Detect which cell encompasses the target text, then output its (x, y) center coordinate. 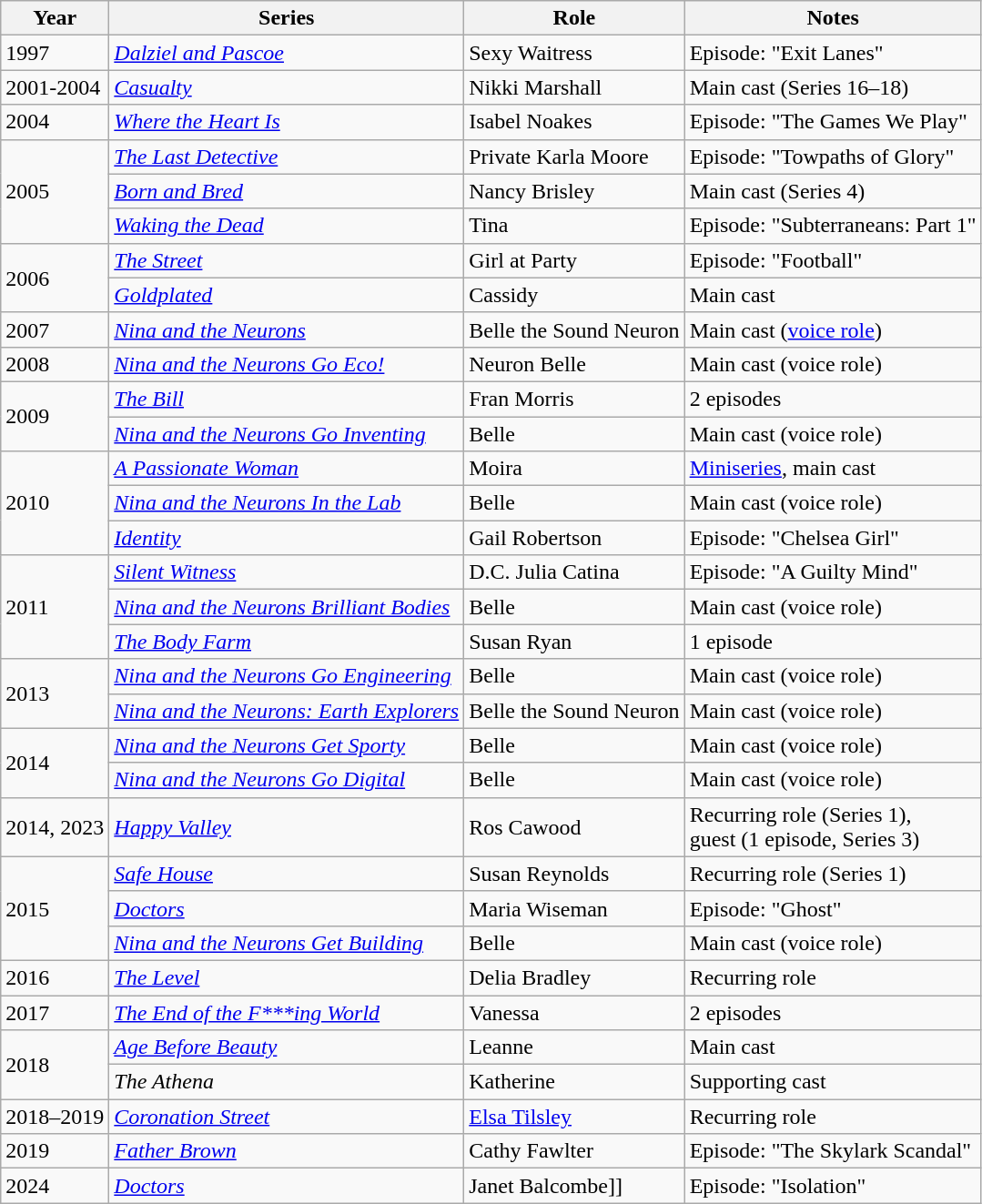
Delia Bradley (574, 977)
The Bill (287, 399)
2014 (55, 763)
Where the Heart Is (287, 122)
Episode: "The Games We Play" (833, 122)
Recurring role (Series 1),guest (1 episode, Series 3) (833, 826)
Episode: "Exit Lanes" (833, 53)
Safe House (287, 874)
Nina and the Neurons: Earth Explorers (287, 711)
1997 (55, 53)
Neuron Belle (574, 364)
Nina and the Neurons Go Digital (287, 780)
Supporting cast (833, 1082)
Nina and the Neurons Go Engineering (287, 676)
The Last Detective (287, 157)
Episode: "Isolation" (833, 1186)
2024 (55, 1186)
Nina and the Neurons In the Lab (287, 503)
Year (55, 18)
Notes (833, 18)
Cassidy (574, 295)
Coronation Street (287, 1117)
Gail Robertson (574, 538)
2005 (55, 191)
2001-2004 (55, 87)
1 episode (833, 642)
2004 (55, 122)
Main cast (Series 4) (833, 191)
Episode: "A Guilty Mind" (833, 572)
Vanessa (574, 1013)
Fran Morris (574, 399)
Tina (574, 226)
Father Brown (287, 1151)
2007 (55, 329)
D.C. Julia Catina (574, 572)
Janet Balcombe]] (574, 1186)
The Athena (287, 1082)
Episode: "Chelsea Girl" (833, 538)
2010 (55, 503)
The Street (287, 260)
Nina and the Neurons Go Eco! (287, 364)
2013 (55, 693)
Susan Ryan (574, 642)
Waking the Dead (287, 226)
Nina and the Neurons Get Building (287, 943)
Katherine (574, 1082)
Nina and the Neurons Get Sporty (287, 745)
2017 (55, 1013)
2018 (55, 1065)
2019 (55, 1151)
2006 (55, 278)
Age Before Beauty (287, 1047)
Episode: "Subterraneans: Part 1" (833, 226)
Susan Reynolds (574, 874)
Silent Witness (287, 572)
Episode: "The Skylark Scandal" (833, 1151)
Elsa Tilsley (574, 1117)
2009 (55, 416)
Isabel Noakes (574, 122)
Goldplated (287, 295)
Maria Wiseman (574, 908)
Nina and the Neurons Brilliant Bodies (287, 607)
Nancy Brisley (574, 191)
A Passionate Woman (287, 469)
Cathy Fawlter (574, 1151)
2011 (55, 607)
Born and Bred (287, 191)
Dalziel and Pascoe (287, 53)
The Level (287, 977)
Identity (287, 538)
Nina and the Neurons Go Inventing (287, 434)
Sexy Waitress (574, 53)
The Body Farm (287, 642)
Episode: "Football" (833, 260)
Nina and the Neurons (287, 329)
Nikki Marshall (574, 87)
2014, 2023 (55, 826)
Private Karla Moore (574, 157)
2015 (55, 908)
Recurring role (Series 1) (833, 874)
Girl at Party (574, 260)
Leanne (574, 1047)
Moira (574, 469)
Episode: "Towpaths of Glory" (833, 157)
2008 (55, 364)
Episode: "Ghost" (833, 908)
Ros Cawood (574, 826)
The End of the F***ing World (287, 1013)
Main cast (Series 16–18) (833, 87)
2018–2019 (55, 1117)
Happy Valley (287, 826)
Series (287, 18)
Miniseries, main cast (833, 469)
Role (574, 18)
2016 (55, 977)
Casualty (287, 87)
